Output the (x, y) coordinate of the center of the cell containing the given text.  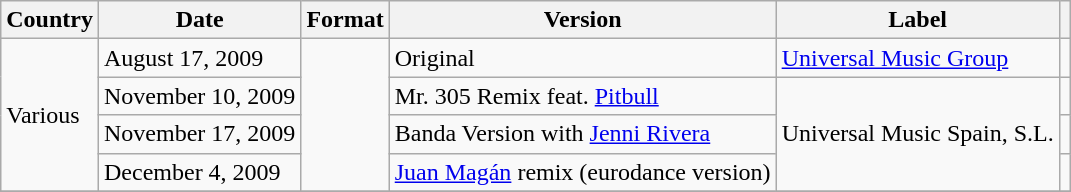
Banda Version with Jenni Rivera (582, 134)
Universal Music Spain, S.L. (918, 134)
Original (582, 58)
November 17, 2009 (199, 134)
Mr. 305 Remix feat. Pitbull (582, 96)
November 10, 2009 (199, 96)
Various (50, 115)
Universal Music Group (918, 58)
December 4, 2009 (199, 172)
Date (199, 20)
Format (345, 20)
Juan Magán remix (eurodance version) (582, 172)
Version (582, 20)
Country (50, 20)
August 17, 2009 (199, 58)
Label (918, 20)
